For the text-containing cell, return its midpoint in (X, Y) coordinate format. 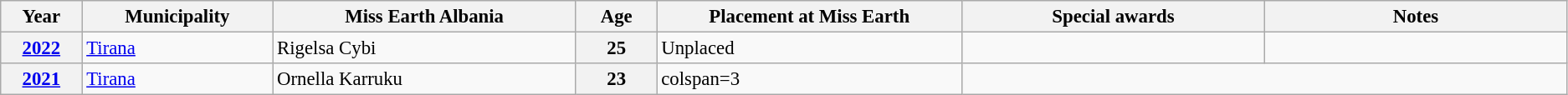
Miss Earth Albania (425, 17)
25 (616, 48)
23 (616, 79)
Rigelsa Cybi (425, 48)
Municipality (177, 17)
Special awards (1113, 17)
2021 (42, 79)
Year (42, 17)
Unplaced (809, 48)
Placement at Miss Earth (809, 17)
Notes (1416, 17)
2022 (42, 48)
Age (616, 17)
colspan=3 (809, 79)
Ornella Karruku (425, 79)
